From the cell containing the given text, extract its center point as [X, Y] coordinate. 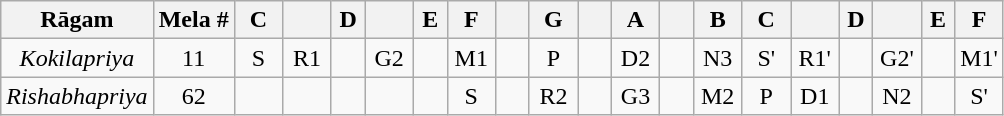
G3 [636, 96]
M1 [472, 58]
D2 [636, 58]
M2 [718, 96]
N3 [718, 58]
G2' [898, 58]
G [554, 20]
D1 [814, 96]
11 [194, 58]
Rāgam [77, 20]
R2 [554, 96]
N2 [898, 96]
R1' [814, 58]
G2 [390, 58]
B [718, 20]
A [636, 20]
M1' [980, 58]
Kokilapriya [77, 58]
Mela # [194, 20]
R1 [308, 58]
62 [194, 96]
Rishabhapriya [77, 96]
